Return the [x, y] coordinate for the center point of the cell that contains the specified text.  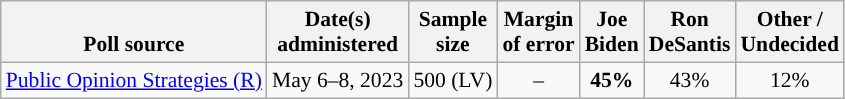
Date(s)administered [338, 32]
Poll source [134, 32]
Samplesize [452, 32]
12% [789, 80]
– [538, 80]
Other /Undecided [789, 32]
500 (LV) [452, 80]
45% [612, 80]
May 6–8, 2023 [338, 80]
43% [690, 80]
RonDeSantis [690, 32]
Public Opinion Strategies (R) [134, 80]
Marginof error [538, 32]
JoeBiden [612, 32]
